From the cell containing the given text, extract its center point as [X, Y] coordinate. 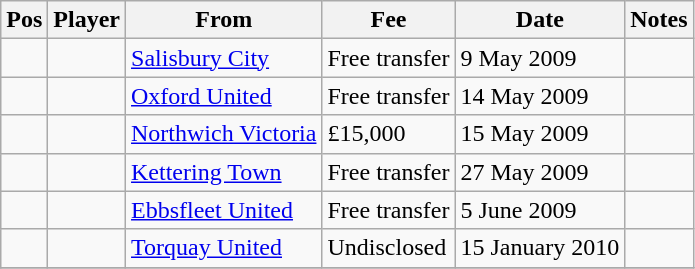
Pos [24, 20]
Northwich Victoria [224, 134]
Date [540, 20]
15 January 2010 [540, 248]
Notes [659, 20]
Undisclosed [388, 248]
5 June 2009 [540, 210]
From [224, 20]
9 May 2009 [540, 58]
27 May 2009 [540, 172]
Player [87, 20]
Salisbury City [224, 58]
Kettering Town [224, 172]
14 May 2009 [540, 96]
15 May 2009 [540, 134]
Fee [388, 20]
Oxford United [224, 96]
Ebbsfleet United [224, 210]
£15,000 [388, 134]
Torquay United [224, 248]
